Extract the (X, Y) coordinate from the center of the cell holding the provided text.  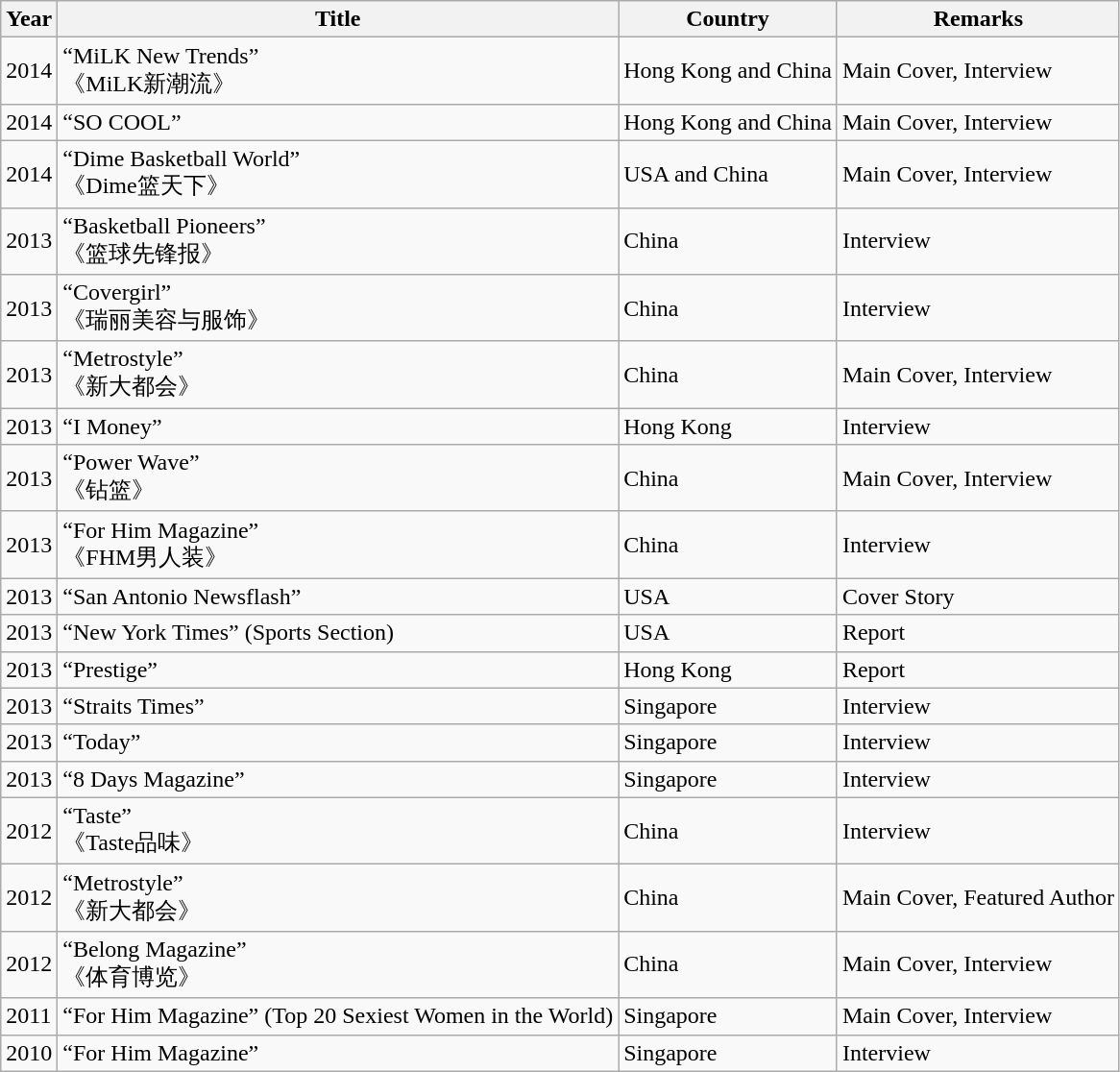
“Taste” 《Taste品味》 (338, 831)
“MiLK New Trends” 《MiLK新潮流》 (338, 71)
“Today” (338, 743)
“For Him Magazine” (Top 20 Sexiest Women in the World) (338, 1016)
“San Antonio Newsflash” (338, 597)
Cover Story (978, 597)
“For Him Magazine” (338, 1053)
“8 Days Magazine” (338, 779)
USA and China (728, 174)
“Straits Times” (338, 706)
Remarks (978, 19)
“SO COOL” (338, 122)
2011 (29, 1016)
“For Him Magazine” 《FHM男人装》 (338, 545)
“Belong Magazine” 《体育博览》 (338, 964)
“Basketball Pioneers” 《篮球先锋报》 (338, 241)
“Dime Basketball World” 《Dime篮天下》 (338, 174)
Year (29, 19)
“I Money” (338, 426)
“New York Times” (Sports Section) (338, 633)
“Covergirl” 《瑞丽美容与服饰》 (338, 308)
“Power Wave” 《钻篮》 (338, 478)
Country (728, 19)
Title (338, 19)
“Prestige” (338, 670)
2010 (29, 1053)
Main Cover, Featured Author (978, 898)
